Capture the cell that displays the provided text and extract its [X, Y] central coordinate. 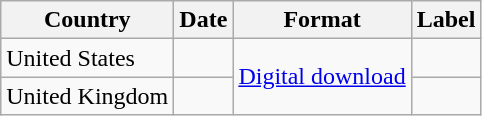
Date [204, 20]
Country [88, 20]
United Kingdom [88, 96]
Format [322, 20]
Label [446, 20]
Digital download [322, 77]
United States [88, 58]
